Extract the (X, Y) coordinate from the center of the cell holding the provided text.  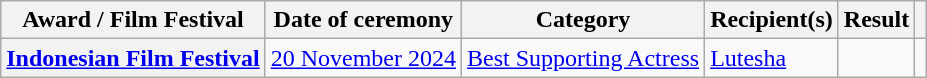
Best Supporting Actress (584, 58)
Award / Film Festival (133, 20)
Indonesian Film Festival (133, 58)
Date of ceremony (363, 20)
Lutesha (772, 58)
20 November 2024 (363, 58)
Result (876, 20)
Recipient(s) (772, 20)
Category (584, 20)
